From the cell containing the given text, extract its center point as [X, Y] coordinate. 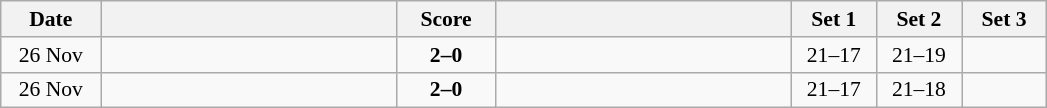
21–18 [918, 90]
21–19 [918, 55]
Set 3 [1004, 19]
Date [51, 19]
Set 1 [834, 19]
Score [446, 19]
Set 2 [918, 19]
